Output the (x, y) coordinate of the center of the cell containing the given text.  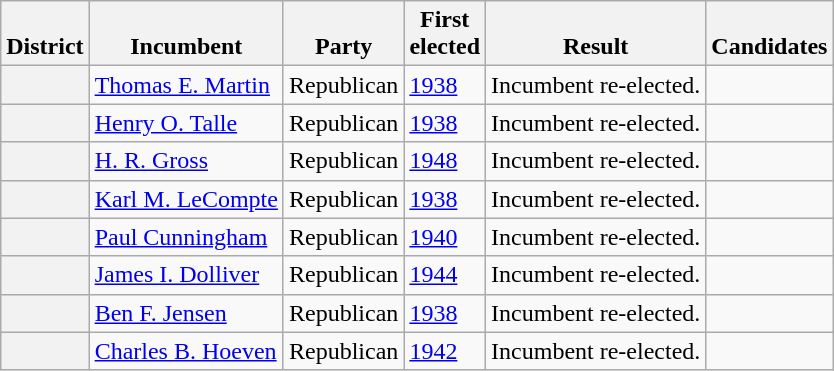
Party (343, 34)
District (45, 34)
1940 (445, 237)
Firstelected (445, 34)
Karl M. LeCompte (186, 199)
Candidates (770, 34)
Thomas E. Martin (186, 85)
Paul Cunningham (186, 237)
1944 (445, 275)
Henry O. Talle (186, 123)
James I. Dolliver (186, 275)
Ben F. Jensen (186, 313)
Incumbent (186, 34)
Charles B. Hoeven (186, 351)
Result (596, 34)
1948 (445, 161)
H. R. Gross (186, 161)
1942 (445, 351)
